Provide the (x, y) coordinate of the cell's center where the given text is located.  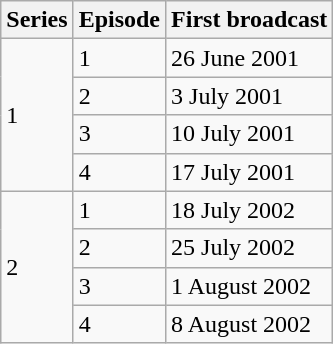
8 August 2002 (250, 324)
26 June 2001 (250, 58)
1 August 2002 (250, 286)
17 July 2001 (250, 172)
3 July 2001 (250, 96)
Series (37, 20)
10 July 2001 (250, 134)
25 July 2002 (250, 248)
First broadcast (250, 20)
18 July 2002 (250, 210)
Episode (119, 20)
